Search for the cell housing the specified text and yield its (X, Y) center coordinate. 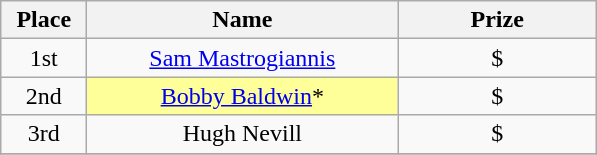
2nd (44, 96)
Prize (498, 20)
3rd (44, 134)
Bobby Baldwin* (242, 96)
Hugh Nevill (242, 134)
1st (44, 58)
Place (44, 20)
Sam Mastrogiannis (242, 58)
Name (242, 20)
